Output the (x, y) coordinate of the center of the cell containing the given text.  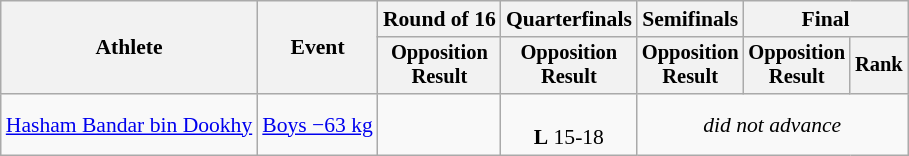
Quarterfinals (569, 19)
Boys −63 kg (318, 124)
Round of 16 (440, 19)
did not advance (772, 124)
Final (825, 19)
L 15-18 (569, 124)
Semifinals (690, 19)
Athlete (130, 48)
Event (318, 48)
Rank (879, 66)
Hasham Bandar bin Dookhy (130, 124)
